For the text-containing cell, return its midpoint in (X, Y) coordinate format. 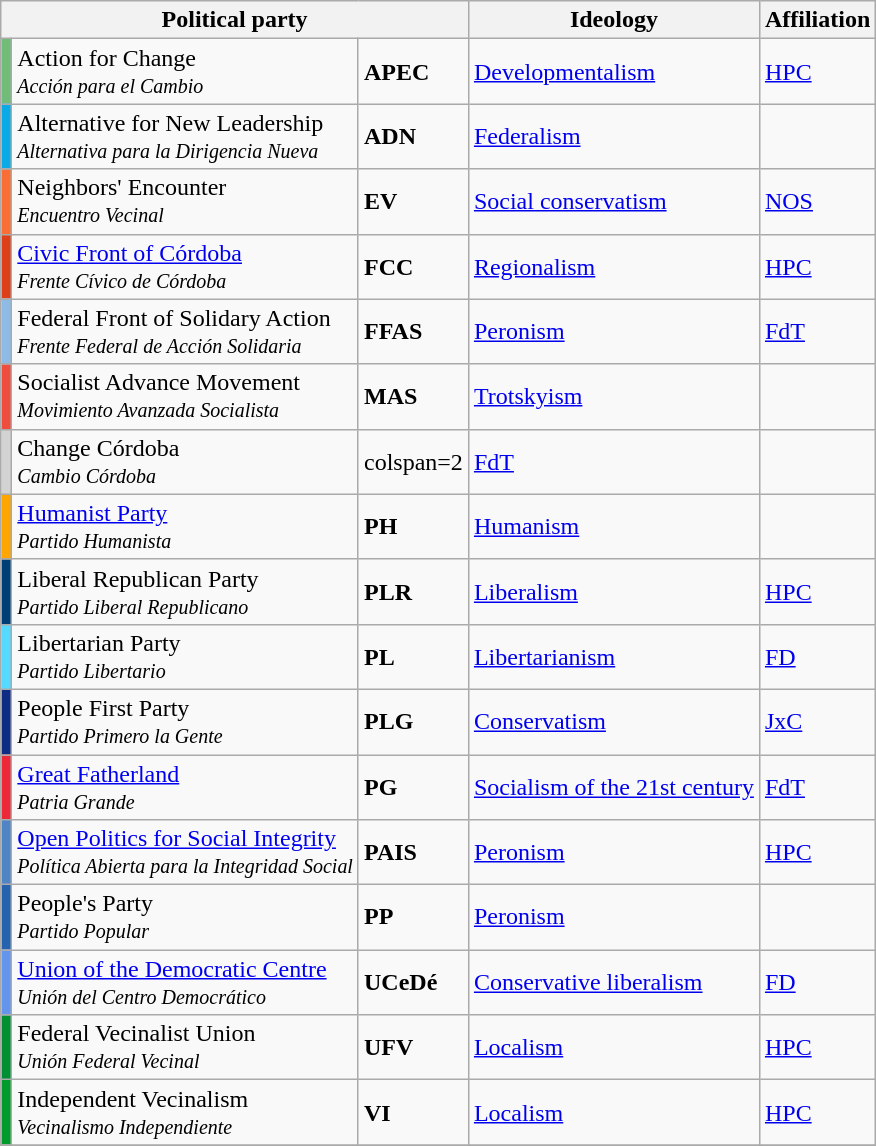
Federal Front of Solidary ActionFrente Federal de Acción Solidaria (186, 332)
Open Politics for Social IntegrityPolítica Abierta para la Integridad Social (186, 852)
Civic Front of CórdobaFrente Cívico de Córdoba (186, 266)
MAS (413, 396)
Regionalism (614, 266)
Alternative for New LeadershipAlternativa para la Dirigencia Nueva (186, 136)
Change CórdobaCambio Córdoba (186, 462)
FCC (413, 266)
Ideology (614, 20)
Developmentalism (614, 72)
PLG (413, 722)
Conservatism (614, 722)
NOS (817, 202)
Great FatherlandPatria Grande (186, 786)
Affiliation (817, 20)
PG (413, 786)
Socialism of the 21st century (614, 786)
UFV (413, 1048)
PP (413, 918)
PH (413, 526)
People's PartyPartido Popular (186, 918)
FFAS (413, 332)
ADN (413, 136)
Liberalism (614, 592)
JxC (817, 722)
UCeDé (413, 982)
Libertarian PartyPartido Libertario (186, 656)
Social conservatism (614, 202)
PAIS (413, 852)
Trotskyism (614, 396)
Conservative liberalism (614, 982)
Humanism (614, 526)
Socialist Advance MovementMovimiento Avanzada Socialista (186, 396)
Union of the Democratic CentreUnión del Centro Democrático (186, 982)
VI (413, 1112)
Libertarianism (614, 656)
PL (413, 656)
Liberal Republican PartyPartido Liberal Republicano (186, 592)
Political party (235, 20)
Federal Vecinalist UnionUnión Federal Vecinal (186, 1048)
PLR (413, 592)
People First PartyPartido Primero la Gente (186, 722)
APEC (413, 72)
EV (413, 202)
Independent VecinalismVecinalismo Independiente (186, 1112)
Action for ChangeAcción para el Cambio (186, 72)
Neighbors' EncounterEncuentro Vecinal (186, 202)
colspan=2 (413, 462)
Humanist PartyPartido Humanista (186, 526)
Federalism (614, 136)
